Identify which cell holds the provided text, then report its (x, y) central coordinate. 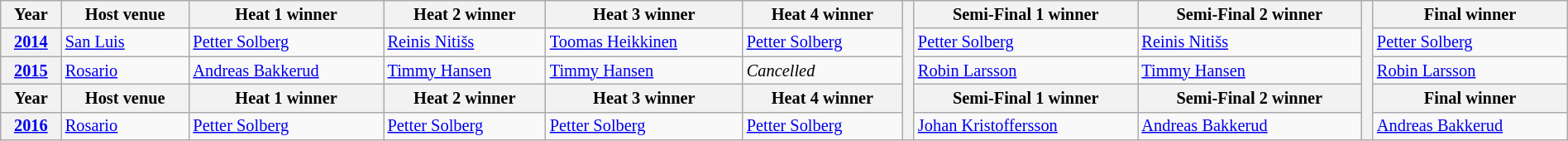
2016 (31, 126)
Johan Kristoffersson (1025, 126)
2014 (31, 42)
2015 (31, 70)
San Luis (126, 42)
Toomas Heikkinen (644, 42)
Cancelled (822, 70)
